Scan for the cell matching the given text and deliver its (X, Y) coordinate at center. 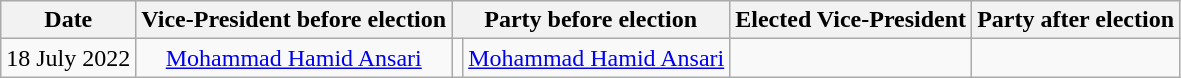
Party after election (1076, 20)
Vice-President before election (294, 20)
Party before election (591, 20)
18 July 2022 (68, 58)
Elected Vice-President (851, 20)
Date (68, 20)
